Locate the cell with the specified text and output its [X, Y] center coordinate. 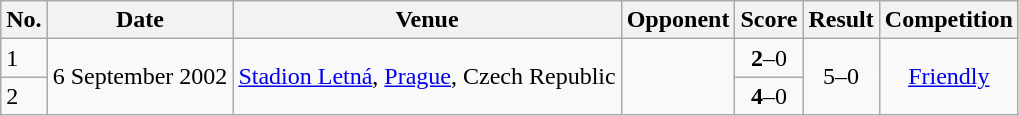
4–0 [769, 96]
1 [24, 58]
Venue [427, 20]
Result [841, 20]
No. [24, 20]
Competition [948, 20]
Opponent [678, 20]
Stadion Letná, Prague, Czech Republic [427, 77]
Date [140, 20]
6 September 2002 [140, 77]
Friendly [948, 77]
2 [24, 96]
Score [769, 20]
5–0 [841, 77]
2–0 [769, 58]
